Determine the (X, Y) coordinate at the center of the cell enclosing the given text.  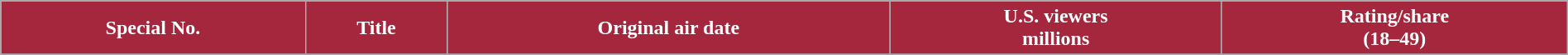
Original air date (668, 28)
Title (376, 28)
U.S. viewersmillions (1055, 28)
Special No. (153, 28)
Rating/share(18–49) (1394, 28)
